Determine the [x, y] coordinate at the center of the cell enclosing the given text.  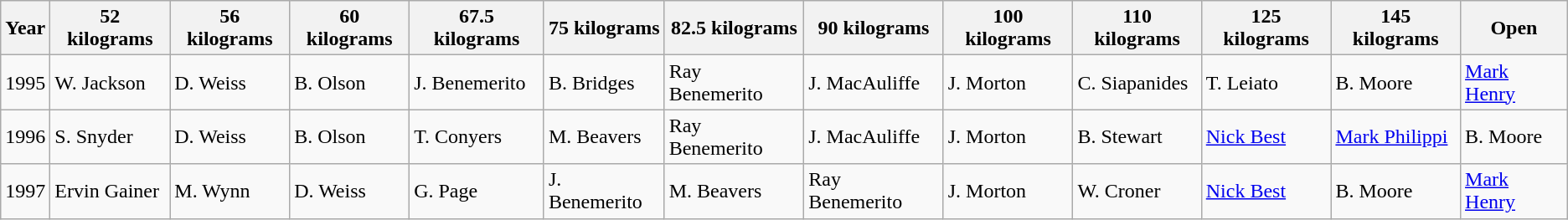
C. Siapanides [1137, 82]
Open [1514, 28]
145 kilograms [1395, 28]
125 kilograms [1266, 28]
W. Croner [1137, 191]
60 kilograms [350, 28]
75 kilograms [604, 28]
56 kilograms [230, 28]
Year [25, 28]
Ervin Gainer [111, 191]
T. Conyers [477, 137]
82.5 kilograms [734, 28]
B. Stewart [1137, 137]
M. Wynn [230, 191]
67.5 kilograms [477, 28]
S. Snyder [111, 137]
Mark Philippi [1395, 137]
1996 [25, 137]
52 kilograms [111, 28]
B. Bridges [604, 82]
1997 [25, 191]
100 kilograms [1008, 28]
90 kilograms [874, 28]
110 kilograms [1137, 28]
1995 [25, 82]
W. Jackson [111, 82]
T. Leiato [1266, 82]
G. Page [477, 191]
